For the text-containing cell, return its midpoint in [X, Y] coordinate format. 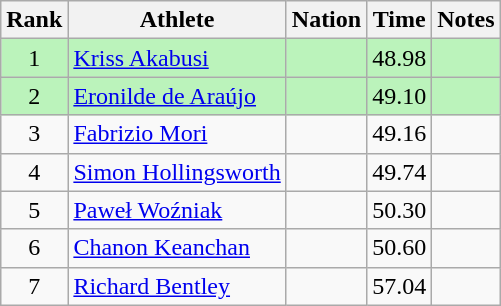
Chanon Keanchan [177, 248]
6 [34, 248]
Simon Hollingsworth [177, 172]
2 [34, 96]
Notes [466, 20]
3 [34, 134]
49.10 [400, 96]
50.60 [400, 248]
5 [34, 210]
4 [34, 172]
Nation [326, 20]
Rank [34, 20]
1 [34, 58]
7 [34, 286]
48.98 [400, 58]
Athlete [177, 20]
Eronilde de Araújo [177, 96]
50.30 [400, 210]
57.04 [400, 286]
Richard Bentley [177, 286]
Fabrizio Mori [177, 134]
Kriss Akabusi [177, 58]
Time [400, 20]
49.74 [400, 172]
49.16 [400, 134]
Paweł Woźniak [177, 210]
